Scan for the cell matching the given text and deliver its (X, Y) coordinate at center. 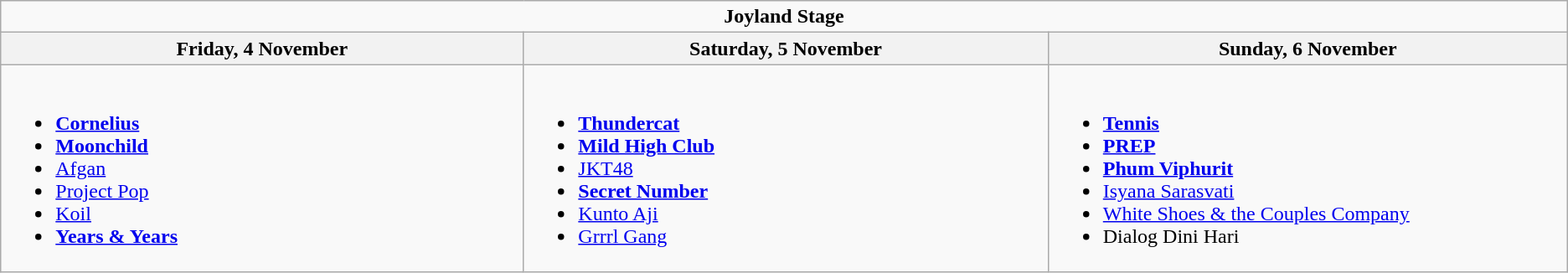
Friday, 4 November (262, 49)
TennisPREPPhum ViphuritIsyana SarasvatiWhite Shoes & the Couples CompanyDialog Dini Hari (1308, 168)
CorneliusMoonchildAfganProject PopKoilYears & Years (262, 168)
Saturday, 5 November (786, 49)
ThundercatMild High ClubJKT48Secret NumberKunto AjiGrrrl Gang (786, 168)
Sunday, 6 November (1308, 49)
Joyland Stage (784, 17)
